Scan for the cell matching the given text and deliver its (x, y) coordinate at center. 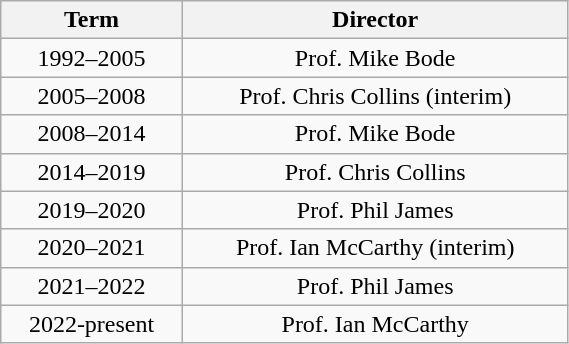
Prof. Ian McCarthy (375, 324)
1992–2005 (92, 58)
2008–2014 (92, 134)
Prof. Chris Collins (375, 172)
2020–2021 (92, 248)
Term (92, 20)
2022-present (92, 324)
2021–2022 (92, 286)
2005–2008 (92, 96)
Prof. Chris Collins (interim) (375, 96)
2014–2019 (92, 172)
Director (375, 20)
Prof. Ian McCarthy (interim) (375, 248)
2019–2020 (92, 210)
